Scan for the cell matching the given text and deliver its (X, Y) coordinate at center. 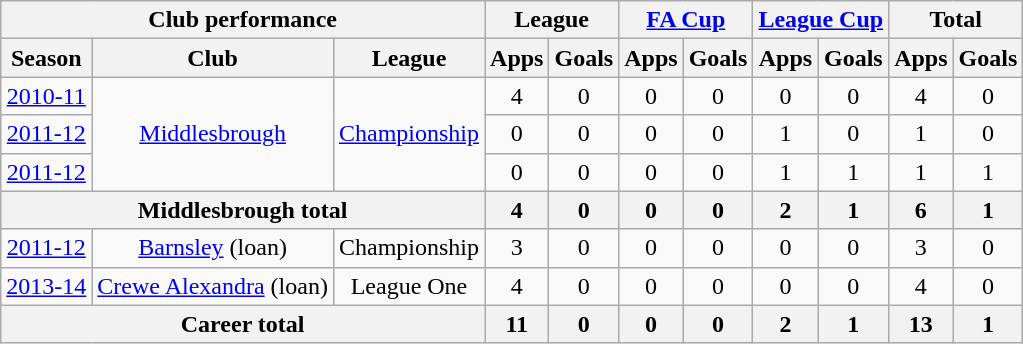
Total (956, 20)
Club performance (243, 20)
League One (408, 286)
Barnsley (loan) (213, 248)
Club (213, 58)
11 (517, 324)
Middlesbrough total (243, 210)
League Cup (821, 20)
13 (921, 324)
Career total (243, 324)
2013-14 (46, 286)
2010-11 (46, 96)
Crewe Alexandra (loan) (213, 286)
FA Cup (686, 20)
6 (921, 210)
Middlesbrough (213, 134)
Season (46, 58)
